Determine the (x, y) coordinate at the center of the cell enclosing the given text.  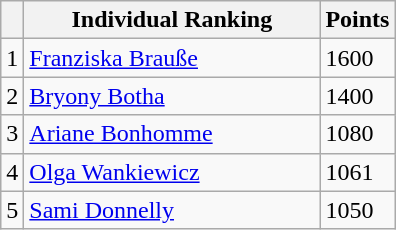
1050 (358, 210)
1400 (358, 96)
Points (358, 20)
Ariane Bonhomme (172, 134)
2 (12, 96)
3 (12, 134)
Olga Wankiewicz (172, 172)
Bryony Botha (172, 96)
1061 (358, 172)
Franziska Brauße (172, 58)
1 (12, 58)
Sami Donnelly (172, 210)
Individual Ranking (172, 20)
1600 (358, 58)
5 (12, 210)
1080 (358, 134)
4 (12, 172)
